Return [X, Y] of the center of cell containing provided text 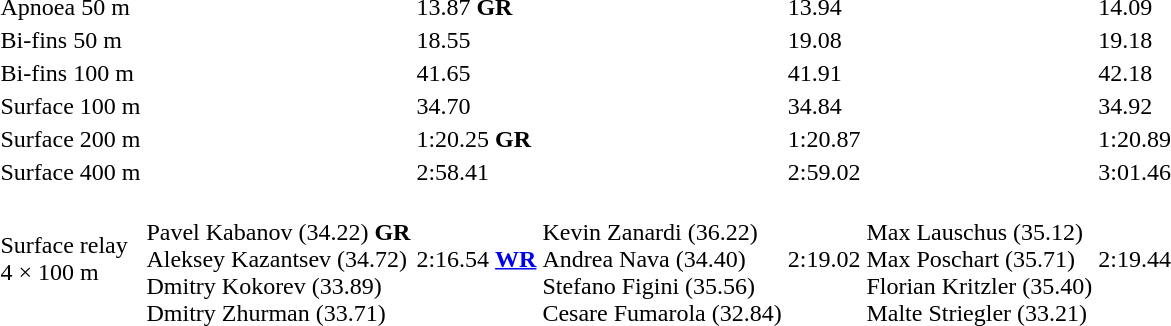
2:59.02 [824, 172]
19.08 [824, 40]
1:20.25 GR [476, 139]
34.70 [476, 106]
2:58.41 [476, 172]
18.55 [476, 40]
34.84 [824, 106]
41.65 [476, 73]
1:20.87 [824, 139]
41.91 [824, 73]
